Output the [x, y] coordinate of the center of the cell containing the given text.  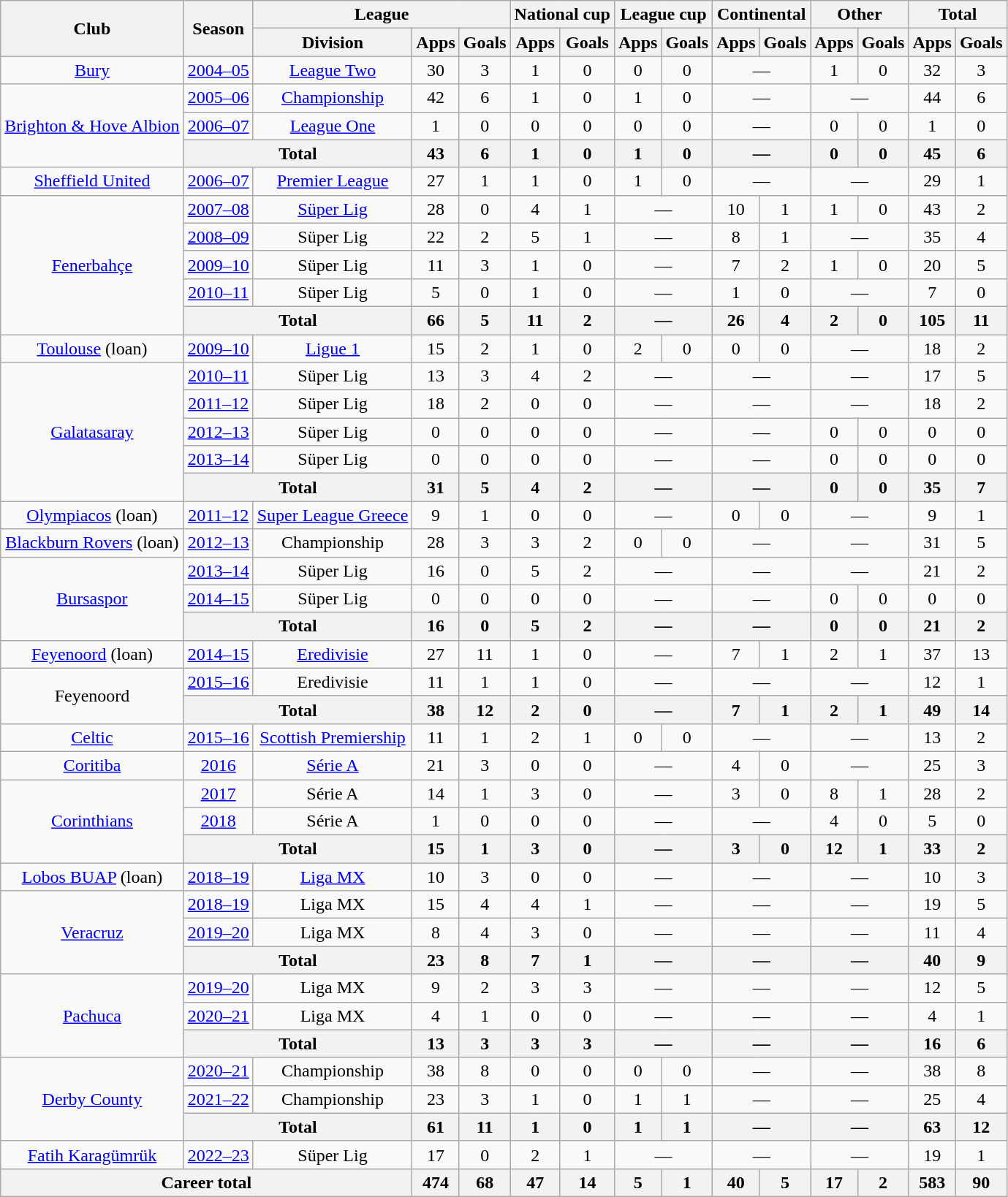
20 [932, 265]
Celtic [92, 737]
Career total [206, 1182]
Corinthians [92, 821]
2017 [218, 793]
44 [932, 98]
Fenerbahçe [92, 265]
2008–09 [218, 237]
Feyenoord [92, 696]
2005–06 [218, 98]
Continental [762, 15]
2007–08 [218, 209]
Premier League [333, 181]
League [382, 15]
Ligue 1 [333, 349]
29 [932, 181]
32 [932, 70]
Bursaspor [92, 598]
2022–23 [218, 1155]
Season [218, 28]
26 [736, 320]
Fatih Karagümrük [92, 1155]
League cup [663, 15]
Feyenoord (loan) [92, 654]
Division [333, 42]
2004–05 [218, 70]
Club [92, 28]
22 [436, 237]
Sheffield United [92, 181]
Galatasaray [92, 432]
90 [981, 1182]
474 [436, 1182]
League One [333, 126]
49 [932, 710]
League Two [333, 70]
2021–22 [218, 1099]
105 [932, 320]
33 [932, 849]
68 [485, 1182]
Toulouse (loan) [92, 349]
47 [535, 1182]
Blackburn Rovers (loan) [92, 543]
Derby County [92, 1099]
45 [932, 153]
Lobos BUAP (loan) [92, 877]
Scottish Premiership [333, 737]
National cup [562, 15]
61 [436, 1127]
66 [436, 320]
Coritiba [92, 765]
37 [932, 654]
Olympiacos (loan) [92, 515]
2016 [218, 765]
2018 [218, 821]
Veracruz [92, 932]
Other [860, 15]
42 [436, 98]
Brighton & Hove Albion [92, 126]
30 [436, 70]
Bury [92, 70]
Pachuca [92, 1016]
63 [932, 1127]
583 [932, 1182]
Super League Greece [333, 515]
